Scan for the cell matching the given text and deliver its [X, Y] coordinate at center. 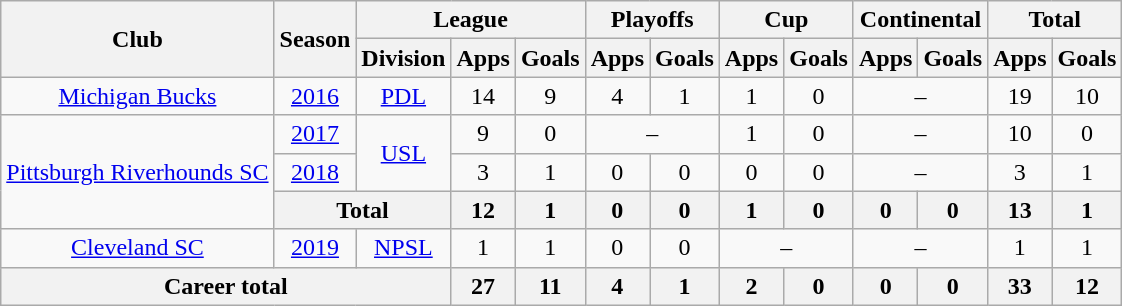
2016 [315, 96]
Michigan Bucks [138, 96]
Cup [786, 20]
Cleveland SC [138, 248]
Pittsburgh Riverhounds SC [138, 172]
Club [138, 39]
NPSL [404, 248]
Season [315, 39]
USL [404, 153]
Division [404, 58]
11 [550, 286]
Career total [226, 286]
Playoffs [652, 20]
2018 [315, 172]
Continental [920, 20]
PDL [404, 96]
2017 [315, 134]
2 [751, 286]
2019 [315, 248]
27 [483, 286]
33 [1020, 286]
19 [1020, 96]
13 [1020, 210]
League [470, 20]
14 [483, 96]
